From the cell containing the given text, extract its center point as [x, y] coordinate. 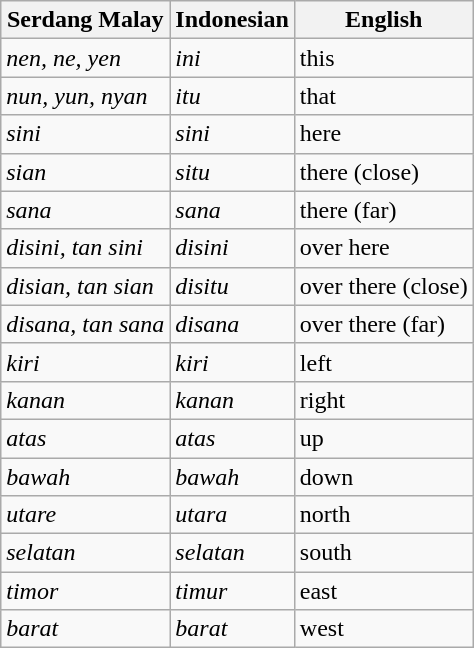
Serdang Malay [86, 20]
utare [86, 515]
itu [232, 96]
ini [232, 58]
English [384, 20]
right [384, 400]
left [384, 362]
utara [232, 515]
Indonesian [232, 20]
disian, tan sian [86, 286]
disitu [232, 286]
sian [86, 172]
nen, ne, yen [86, 58]
nun, yun, nyan [86, 96]
over there (close) [384, 286]
up [384, 438]
there (far) [384, 210]
disana [232, 324]
south [384, 553]
here [384, 134]
north [384, 515]
down [384, 477]
over there (far) [384, 324]
over here [384, 248]
disini, tan sini [86, 248]
west [384, 629]
disana, tan sana [86, 324]
east [384, 591]
timur [232, 591]
that [384, 96]
there (close) [384, 172]
situ [232, 172]
timor [86, 591]
disini [232, 248]
this [384, 58]
